Detect which cell encompasses the target text, then output its [X, Y] center coordinate. 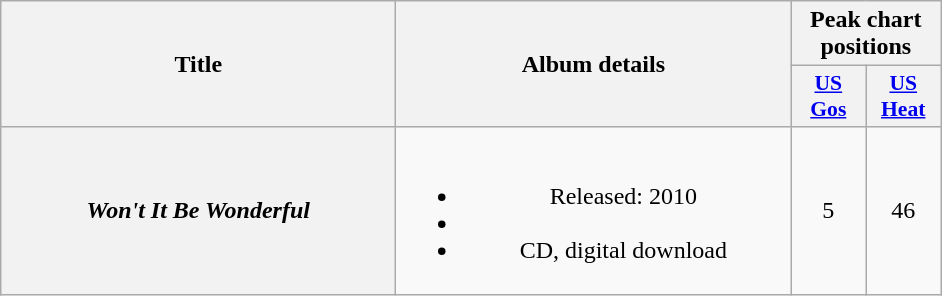
Peak chart positions [866, 34]
USGos [828, 96]
USHeat [904, 96]
46 [904, 210]
Won't It Be Wonderful [198, 210]
Album details [594, 64]
5 [828, 210]
Title [198, 64]
Released: 2010CD, digital download [594, 210]
